Detect which cell encompasses the target text, then output its (X, Y) center coordinate. 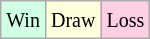
Loss (126, 20)
Draw (72, 20)
Win (24, 20)
